Pinpoint the cell where the given text exists, returning its [x, y] midpoint coordinate. 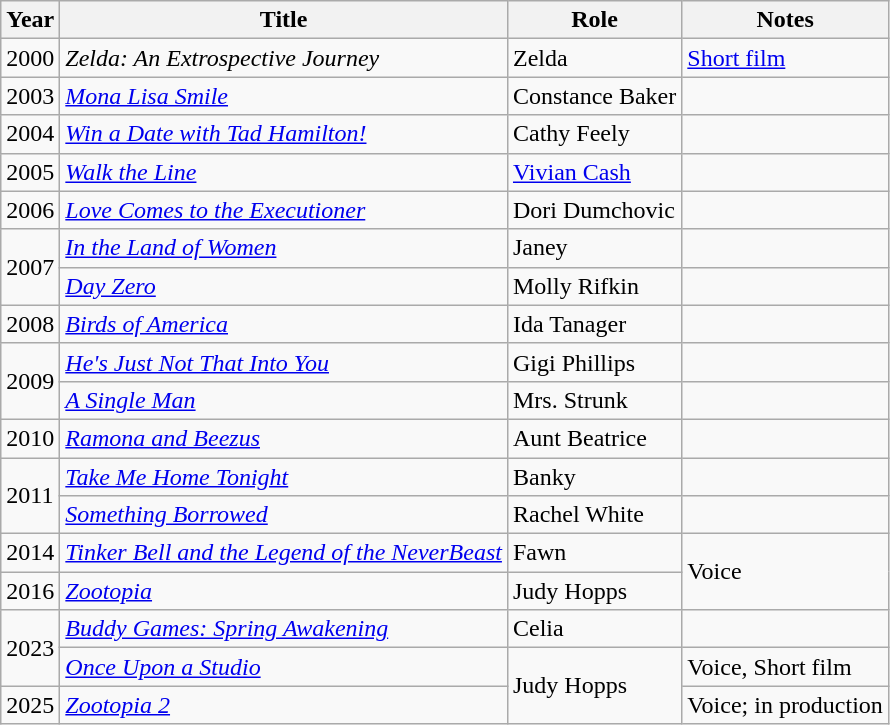
2007 [30, 267]
2009 [30, 381]
Take Me Home Tonight [284, 477]
Vivian Cash [594, 172]
Something Borrowed [284, 515]
Voice [786, 572]
Zootopia [284, 591]
Title [284, 20]
Ramona and Beezus [284, 438]
2005 [30, 172]
Mona Lisa Smile [284, 96]
Dori Dumchovic [594, 210]
Voice; in production [786, 705]
Year [30, 20]
Mrs. Strunk [594, 400]
In the Land of Women [284, 248]
Day Zero [284, 286]
Cathy Feely [594, 134]
Fawn [594, 553]
Birds of America [284, 324]
2023 [30, 648]
2000 [30, 58]
Zelda: An Extrospective Journey [284, 58]
Molly Rifkin [594, 286]
Constance Baker [594, 96]
2003 [30, 96]
2016 [30, 591]
Zelda [594, 58]
Janey [594, 248]
2006 [30, 210]
2011 [30, 496]
Role [594, 20]
Aunt Beatrice [594, 438]
Celia [594, 629]
Walk the Line [284, 172]
Tinker Bell and the Legend of the NeverBeast [284, 553]
Notes [786, 20]
Gigi Phillips [594, 362]
Voice, Short film [786, 667]
He's Just Not That Into You [284, 362]
A Single Man [284, 400]
Love Comes to the Executioner [284, 210]
Zootopia 2 [284, 705]
2025 [30, 705]
Short film [786, 58]
2014 [30, 553]
Buddy Games: Spring Awakening [284, 629]
Ida Tanager [594, 324]
2008 [30, 324]
Rachel White [594, 515]
Banky [594, 477]
2010 [30, 438]
2004 [30, 134]
Win a Date with Tad Hamilton! [284, 134]
Once Upon a Studio [284, 667]
